Locate the cell with the specified text and output its (x, y) center coordinate. 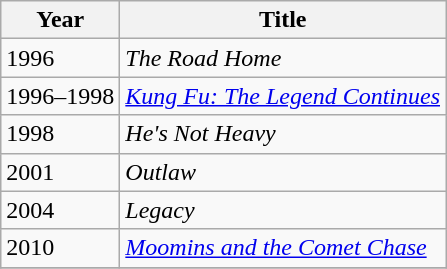
Legacy (283, 210)
Moomins and the Comet Chase (283, 248)
Title (283, 20)
1996 (60, 58)
The Road Home (283, 58)
Year (60, 20)
Kung Fu: The Legend Continues (283, 96)
2001 (60, 172)
2004 (60, 210)
1996–1998 (60, 96)
He's Not Heavy (283, 134)
2010 (60, 248)
1998 (60, 134)
Outlaw (283, 172)
